Extract the (x, y) coordinate from the center of the cell holding the provided text.  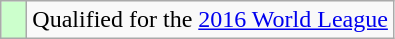
Qualified for the 2016 World League (210, 20)
